Return [x, y] of the center of cell containing provided text 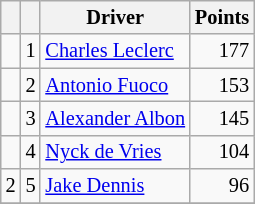
Charles Leclerc [115, 51]
1 [31, 51]
5 [31, 186]
Alexander Albon [115, 118]
Points [222, 17]
3 [31, 118]
Nyck de Vries [115, 152]
Antonio Fuoco [115, 85]
4 [31, 152]
145 [222, 118]
Driver [115, 17]
Jake Dennis [115, 186]
153 [222, 85]
96 [222, 186]
177 [222, 51]
104 [222, 152]
